Extract the [X, Y] coordinate from the center of the cell holding the provided text.  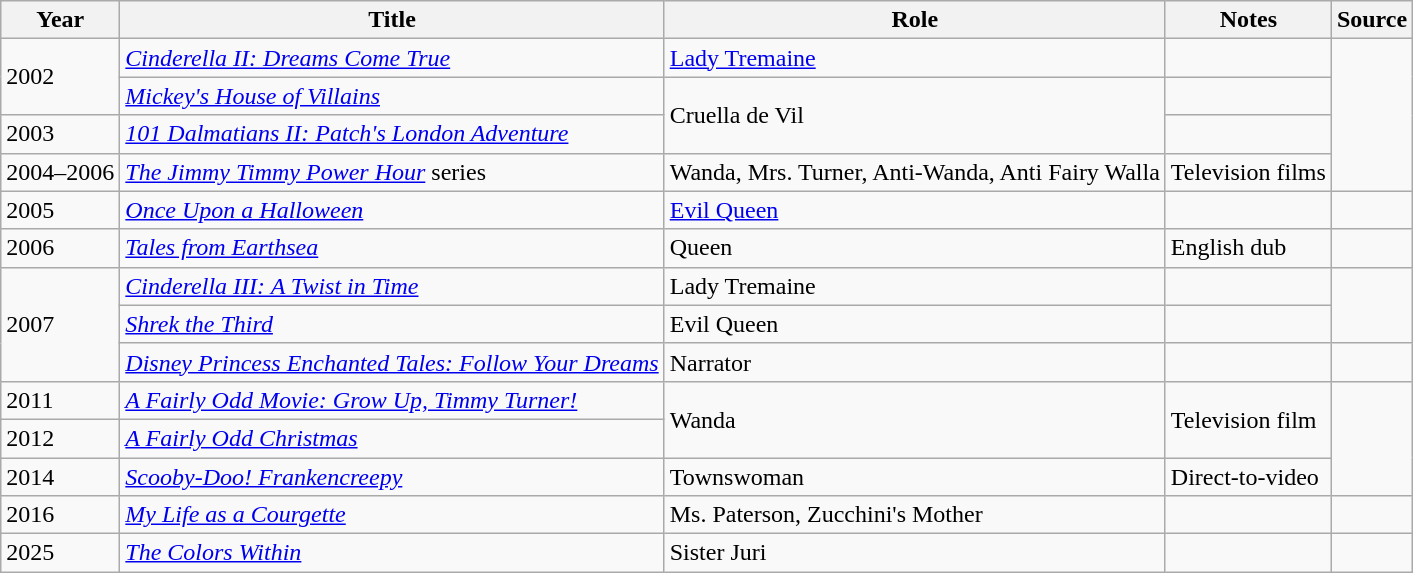
Ms. Paterson, Zucchini's Mother [914, 515]
Role [914, 20]
2002 [60, 77]
Disney Princess Enchanted Tales: Follow Your Dreams [392, 362]
Cinderella III: A Twist in Time [392, 286]
My Life as a Courgette [392, 515]
2025 [60, 553]
Title [392, 20]
Wanda, Mrs. Turner, Anti-Wanda, Anti Fairy Walla [914, 172]
Direct-to-video [1248, 477]
The Jimmy Timmy Power Hour series [392, 172]
Year [60, 20]
Cruella de Vil [914, 115]
Wanda [914, 419]
2011 [60, 400]
Television film [1248, 419]
2014 [60, 477]
2012 [60, 438]
Townswoman [914, 477]
2004–2006 [60, 172]
Mickey's House of Villains [392, 96]
Cinderella II: Dreams Come True [392, 58]
Notes [1248, 20]
Scooby-Doo! Frankencreepy [392, 477]
Shrek the Third [392, 324]
Tales from Earthsea [392, 248]
Narrator [914, 362]
Source [1372, 20]
Queen [914, 248]
2016 [60, 515]
101 Dalmatians II: Patch's London Adventure [392, 134]
Sister Juri [914, 553]
Television films [1248, 172]
Once Upon a Halloween [392, 210]
2007 [60, 324]
English dub [1248, 248]
2006 [60, 248]
2003 [60, 134]
The Colors Within [392, 553]
A Fairly Odd Christmas [392, 438]
A Fairly Odd Movie: Grow Up, Timmy Turner! [392, 400]
2005 [60, 210]
